Detect which cell encompasses the target text, then output its (x, y) center coordinate. 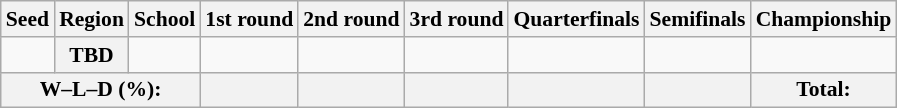
Quarterfinals (576, 19)
Seed (28, 19)
TBD (92, 55)
3rd round (457, 19)
1st round (249, 19)
Championship (824, 19)
Semifinals (698, 19)
School (164, 19)
W–L–D (%): (101, 90)
Total: (824, 90)
Region (92, 19)
2nd round (351, 19)
